Pinpoint the cell where the given text exists, returning its [X, Y] midpoint coordinate. 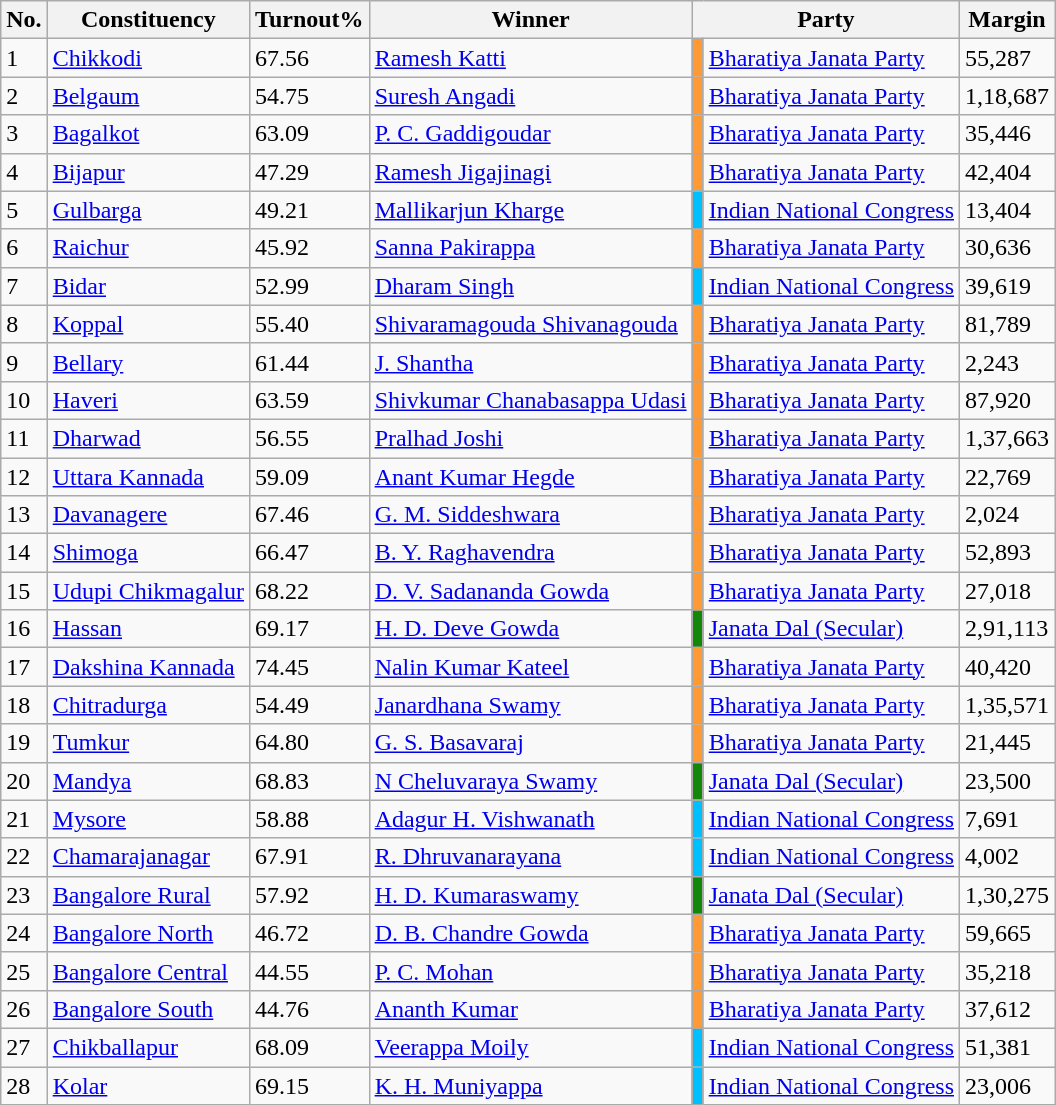
Sanna Pakirappa [530, 248]
Bellary [148, 362]
Raichur [148, 248]
Chikkodi [148, 58]
Dakshina Kannada [148, 667]
42,404 [1008, 172]
13 [24, 515]
Tumkur [148, 743]
12 [24, 477]
4 [24, 172]
35,446 [1008, 134]
3 [24, 134]
44.55 [310, 971]
87,920 [1008, 400]
68.22 [310, 591]
67.91 [310, 857]
Bangalore Rural [148, 895]
Dharam Singh [530, 286]
69.15 [310, 1085]
52.99 [310, 286]
5 [24, 210]
68.09 [310, 1047]
13,404 [1008, 210]
14 [24, 553]
G. M. Siddeshwara [530, 515]
56.55 [310, 438]
D. V. Sadananda Gowda [530, 591]
Uttara Kannada [148, 477]
81,789 [1008, 324]
20 [24, 781]
Shivkumar Chanabasappa Udasi [530, 400]
1,30,275 [1008, 895]
G. S. Basavaraj [530, 743]
1,18,687 [1008, 96]
Bagalkot [148, 134]
67.56 [310, 58]
Suresh Angadi [530, 96]
2,243 [1008, 362]
7 [24, 286]
21,445 [1008, 743]
P. C. Mohan [530, 971]
Veerappa Moily [530, 1047]
D. B. Chandre Gowda [530, 933]
Bangalore North [148, 933]
Bijapur [148, 172]
Ramesh Katti [530, 58]
54.75 [310, 96]
7,691 [1008, 819]
N Cheluvaraya Swamy [530, 781]
45.92 [310, 248]
Bidar [148, 286]
Belgaum [148, 96]
2,024 [1008, 515]
46.72 [310, 933]
49.21 [310, 210]
Shivaramagouda Shivanagouda [530, 324]
24 [24, 933]
Pralhad Joshi [530, 438]
19 [24, 743]
27 [24, 1047]
59.09 [310, 477]
J. Shantha [530, 362]
67.46 [310, 515]
6 [24, 248]
Adagur H. Vishwanath [530, 819]
Shimoga [148, 553]
21 [24, 819]
52,893 [1008, 553]
59,665 [1008, 933]
55.40 [310, 324]
35,218 [1008, 971]
28 [24, 1085]
66.47 [310, 553]
10 [24, 400]
Nalin Kumar Kateel [530, 667]
Margin [1008, 20]
Bangalore South [148, 1009]
74.45 [310, 667]
Ramesh Jigajinagi [530, 172]
H. D. Deve Gowda [530, 629]
Party [826, 20]
18 [24, 705]
Dharwad [148, 438]
2 [24, 96]
9 [24, 362]
37,612 [1008, 1009]
Chikballapur [148, 1047]
1,37,663 [1008, 438]
17 [24, 667]
63.09 [310, 134]
Udupi Chikmagalur [148, 591]
R. Dhruvanarayana [530, 857]
B. Y. Raghavendra [530, 553]
25 [24, 971]
Chamarajanagar [148, 857]
68.83 [310, 781]
64.80 [310, 743]
Chitradurga [148, 705]
Hassan [148, 629]
47.29 [310, 172]
61.44 [310, 362]
Turnout% [310, 20]
Mallikarjun Kharge [530, 210]
Ananth Kumar [530, 1009]
39,619 [1008, 286]
26 [24, 1009]
Haveri [148, 400]
69.17 [310, 629]
23,500 [1008, 781]
Davanagere [148, 515]
1 [24, 58]
23,006 [1008, 1085]
K. H. Muniyappa [530, 1085]
Janardhana Swamy [530, 705]
44.76 [310, 1009]
P. C. Gaddigoudar [530, 134]
H. D. Kumaraswamy [530, 895]
Gulbarga [148, 210]
55,287 [1008, 58]
23 [24, 895]
58.88 [310, 819]
Anant Kumar Hegde [530, 477]
40,420 [1008, 667]
Kolar [148, 1085]
16 [24, 629]
11 [24, 438]
30,636 [1008, 248]
51,381 [1008, 1047]
22,769 [1008, 477]
54.49 [310, 705]
15 [24, 591]
1,35,571 [1008, 705]
Koppal [148, 324]
27,018 [1008, 591]
Winner [530, 20]
8 [24, 324]
Mandya [148, 781]
22 [24, 857]
57.92 [310, 895]
Constituency [148, 20]
2,91,113 [1008, 629]
4,002 [1008, 857]
Bangalore Central [148, 971]
63.59 [310, 400]
No. [24, 20]
Mysore [148, 819]
